Return (X, Y) of the center of cell containing provided text 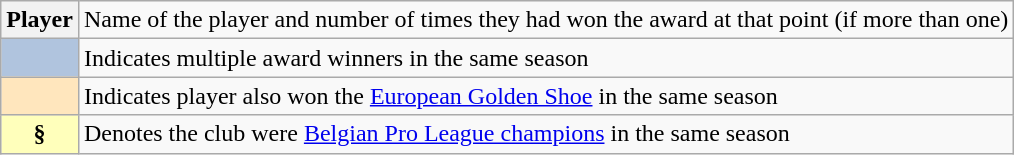
Indicates multiple award winners in the same season (546, 58)
Name of the player and number of times they had won the award at that point (if more than one) (546, 20)
Denotes the club were Belgian Pro League champions in the same season (546, 134)
Player (40, 20)
§ (40, 134)
Indicates player also won the European Golden Shoe in the same season (546, 96)
